Detect which cell encompasses the target text, then output its [x, y] center coordinate. 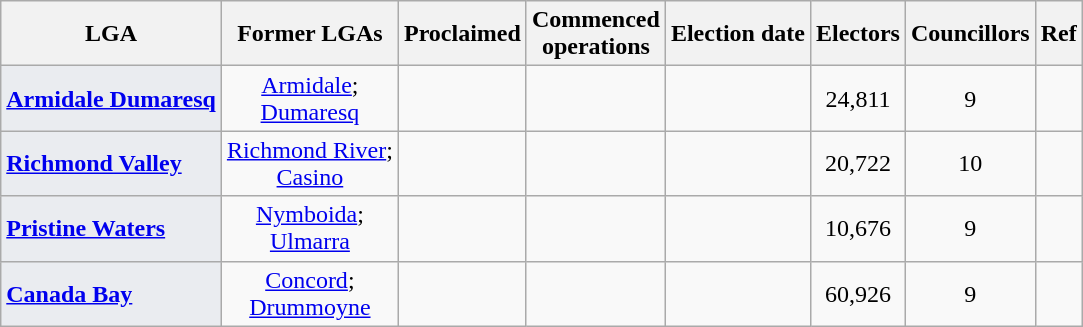
Commenced operations [596, 34]
Canada Bay [112, 294]
10,676 [858, 228]
10 [970, 164]
20,722 [858, 164]
LGA [112, 34]
Concord; Drummoyne [310, 294]
Election date [738, 34]
Former LGAs [310, 34]
Councillors [970, 34]
Nymboida; Ulmarra [310, 228]
Armidale; Dumaresq [310, 98]
Richmond Valley [112, 164]
Pristine Waters [112, 228]
24,811 [858, 98]
Ref [1058, 34]
Electors [858, 34]
Armidale Dumaresq [112, 98]
60,926 [858, 294]
Richmond River; Casino [310, 164]
Proclaimed [462, 34]
